From the cell containing the given text, extract its center point as [x, y] coordinate. 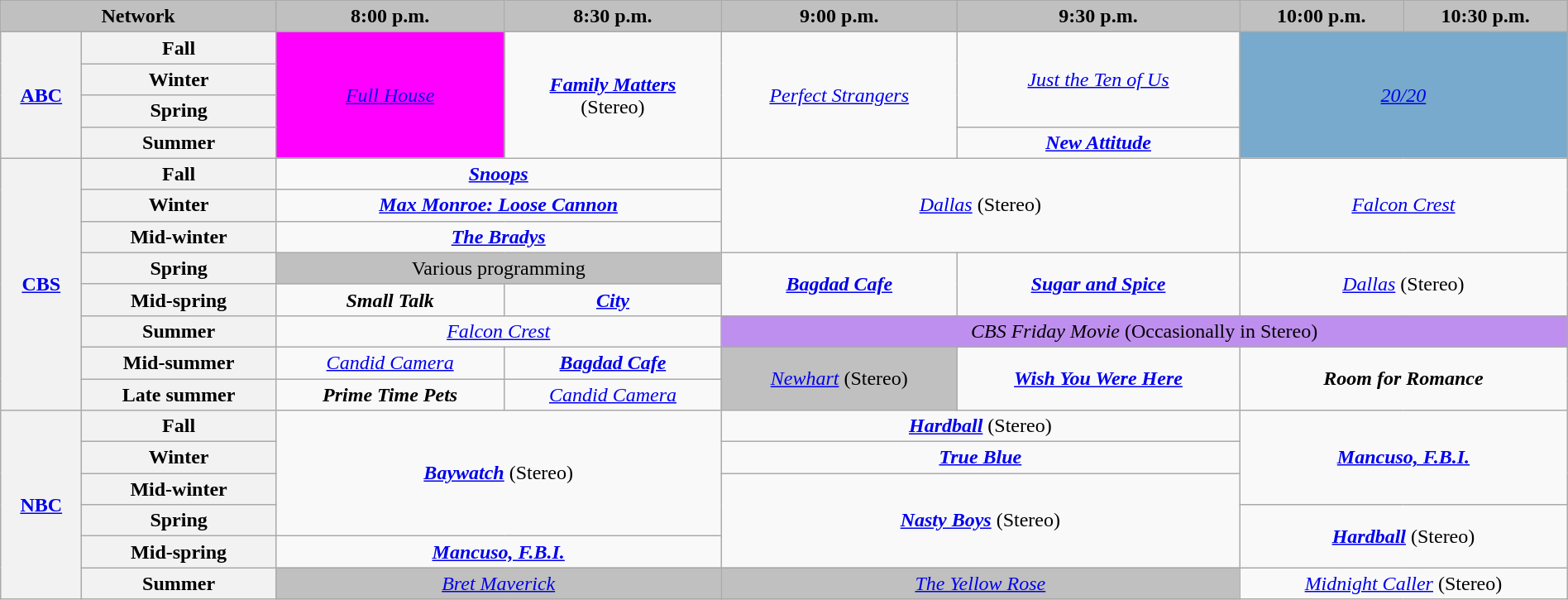
Baywatch (Stereo) [498, 473]
Family Matters(Stereo) [613, 95]
Sugar and Spice [1098, 284]
20/20 [1404, 95]
Full House [390, 95]
Network [139, 17]
10:00 p.m. [1322, 17]
ABC [41, 95]
10:30 p.m. [1485, 17]
8:30 p.m. [613, 17]
Late summer [179, 395]
City [613, 300]
Various programming [498, 268]
Room for Romance [1404, 378]
Midnight Caller (Stereo) [1404, 583]
9:00 p.m. [839, 17]
9:30 p.m. [1098, 17]
Newhart (Stereo) [839, 378]
Max Monroe: Loose Cannon [498, 205]
Just the Ten of Us [1098, 79]
Snoops [498, 174]
CBS Friday Movie (Occasionally in Stereo) [1145, 331]
Wish You Were Here [1098, 378]
Prime Time Pets [390, 395]
Bret Maverick [498, 583]
CBS [41, 284]
The Yellow Rose [981, 583]
Mid-summer [179, 362]
8:00 p.m. [390, 17]
Small Talk [390, 300]
Perfect Strangers [839, 95]
The Bradys [498, 237]
New Attitude [1098, 142]
True Blue [981, 458]
NBC [41, 505]
Nasty Boys (Stereo) [981, 521]
